Find where the given text appears and provide that cell's center as [x, y] coordinate. 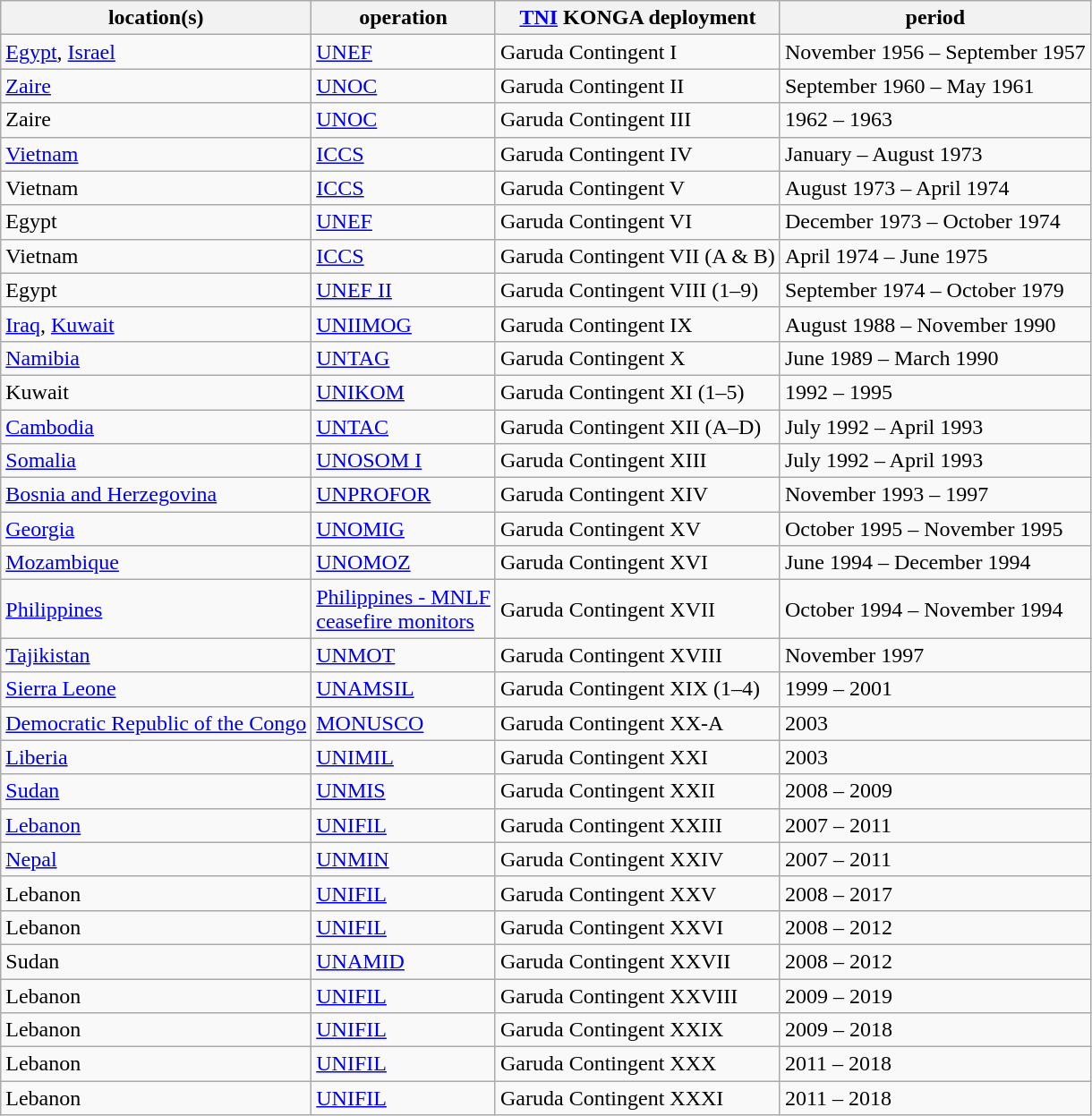
Garuda Contingent XIV [637, 495]
Garuda Contingent XVIII [637, 655]
Garuda Contingent XI (1–5) [637, 392]
September 1960 – May 1961 [934, 86]
Garuda Contingent XXI [637, 757]
January – August 1973 [934, 154]
September 1974 – October 1979 [934, 290]
Garuda Contingent IX [637, 324]
Nepal [156, 859]
1992 – 1995 [934, 392]
Garuda Contingent XVII [637, 609]
Garuda Contingent II [637, 86]
operation [404, 18]
location(s) [156, 18]
Garuda Contingent XIX (1–4) [637, 689]
Garuda Contingent XXVII [637, 961]
UNMIS [404, 791]
Garuda Contingent XVI [637, 563]
Garuda Contingent XXIX [637, 1030]
UNIMIL [404, 757]
period [934, 18]
August 1973 – April 1974 [934, 188]
1999 – 2001 [934, 689]
MONUSCO [404, 723]
Bosnia and Herzegovina [156, 495]
Garuda Contingent XXXI [637, 1098]
Garuda Contingent XXX [637, 1064]
Somalia [156, 461]
Namibia [156, 358]
UNPROFOR [404, 495]
Garuda Contingent X [637, 358]
UNTAG [404, 358]
Iraq, Kuwait [156, 324]
Garuda Contingent XXVIII [637, 996]
Garuda Contingent VII (A & B) [637, 256]
UNIIMOG [404, 324]
UNOSOM I [404, 461]
2008 – 2009 [934, 791]
Garuda Contingent XXV [637, 893]
Philippines [156, 609]
Tajikistan [156, 655]
UNMIN [404, 859]
UNTAC [404, 427]
Garuda Contingent I [637, 52]
Garuda Contingent VIII (1–9) [637, 290]
Garuda Contingent XV [637, 529]
Democratic Republic of the Congo [156, 723]
October 1995 – November 1995 [934, 529]
Egypt, Israel [156, 52]
2009 – 2018 [934, 1030]
June 1989 – March 1990 [934, 358]
Liberia [156, 757]
UNAMSIL [404, 689]
UNMOT [404, 655]
October 1994 – November 1994 [934, 609]
2009 – 2019 [934, 996]
UNIKOM [404, 392]
November 1993 – 1997 [934, 495]
UNAMID [404, 961]
Garuda Contingent III [637, 120]
April 1974 – June 1975 [934, 256]
UNOMOZ [404, 563]
Garuda Contingent XXIII [637, 825]
UNOMIG [404, 529]
Garuda Contingent XXIV [637, 859]
Georgia [156, 529]
November 1956 – September 1957 [934, 52]
2008 – 2017 [934, 893]
TNI KONGA deployment [637, 18]
June 1994 – December 1994 [934, 563]
Philippines - MNLFceasefire monitors [404, 609]
August 1988 – November 1990 [934, 324]
1962 – 1963 [934, 120]
Garuda Contingent XXII [637, 791]
UNEF II [404, 290]
Garuda Contingent XIII [637, 461]
Garuda Contingent IV [637, 154]
Sierra Leone [156, 689]
Cambodia [156, 427]
November 1997 [934, 655]
Garuda Contingent XXVI [637, 927]
Garuda Contingent XII (A–D) [637, 427]
Kuwait [156, 392]
Garuda Contingent XX-A [637, 723]
Mozambique [156, 563]
Garuda Contingent V [637, 188]
Garuda Contingent VI [637, 222]
December 1973 – October 1974 [934, 222]
